Find where the given text appears and provide that cell's center as [x, y] coordinate. 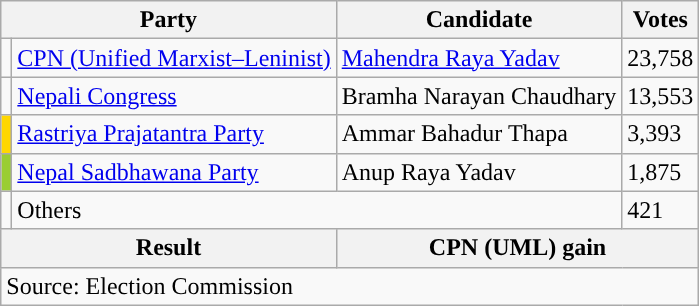
Ammar Bahadur Thapa [479, 134]
13,553 [660, 96]
Nepal Sadbhawana Party [174, 172]
Votes [660, 20]
23,758 [660, 58]
Anup Raya Yadav [479, 172]
421 [660, 210]
CPN (UML) gain [518, 248]
Bramha Narayan Chaudhary [479, 96]
Mahendra Raya Yadav [479, 58]
Candidate [479, 20]
1,875 [660, 172]
3,393 [660, 134]
Source: Election Commission [350, 286]
Others [317, 210]
CPN (Unified Marxist–Leninist) [174, 58]
Party [168, 20]
Result [168, 248]
Nepali Congress [174, 96]
Rastriya Prajatantra Party [174, 134]
